Output the (x, y) coordinate of the center of the cell containing the given text.  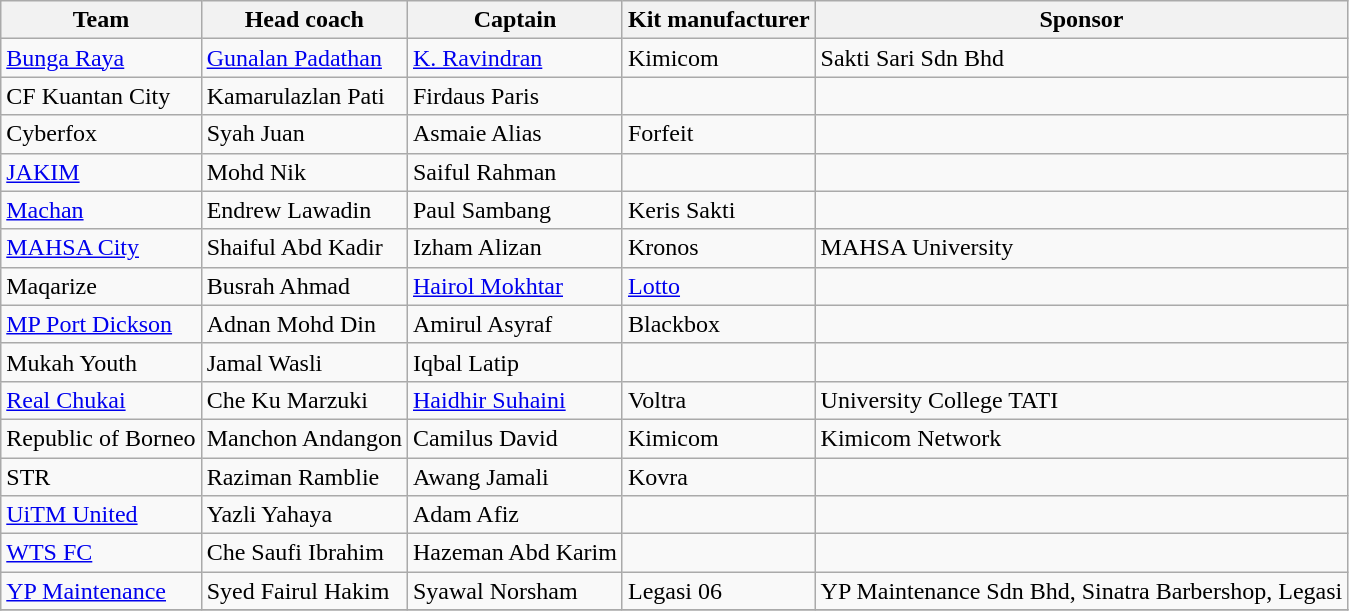
Awang Jamali (514, 477)
Machan (101, 210)
Maqarize (101, 286)
Busrah Ahmad (304, 286)
Raziman Ramblie (304, 477)
Head coach (304, 20)
Che Ku Marzuki (304, 400)
Sakti Sari Sdn Bhd (1082, 58)
Camilus David (514, 438)
Hazeman Abd Karim (514, 553)
UiTM United (101, 515)
Republic of Borneo (101, 438)
Saiful Rahman (514, 172)
Jamal Wasli (304, 362)
YP Maintenance (101, 591)
Team (101, 20)
MAHSA City (101, 248)
Syah Juan (304, 134)
Adnan Mohd Din (304, 324)
JAKIM (101, 172)
Real Chukai (101, 400)
Adam Afiz (514, 515)
Kit manufacturer (718, 20)
Mukah Youth (101, 362)
Syed Fairul Hakim (304, 591)
K. Ravindran (514, 58)
Hairol Mokhtar (514, 286)
Izham Alizan (514, 248)
Keris Sakti (718, 210)
Blackbox (718, 324)
Iqbal Latip (514, 362)
Legasi 06 (718, 591)
MAHSA University (1082, 248)
CF Kuantan City (101, 96)
Endrew Lawadin (304, 210)
STR (101, 477)
YP Maintenance Sdn Bhd, Sinatra Barbershop, Legasi (1082, 591)
Manchon Andangon (304, 438)
Kovra (718, 477)
Gunalan Padathan (304, 58)
Shaiful Abd Kadir (304, 248)
Amirul Asyraf (514, 324)
Lotto (718, 286)
Firdaus Paris (514, 96)
Syawal Norsham (514, 591)
Sponsor (1082, 20)
Cyberfox (101, 134)
Kimicom Network (1082, 438)
Asmaie Alias (514, 134)
WTS FC (101, 553)
Forfeit (718, 134)
Kamarulazlan Pati (304, 96)
Yazli Yahaya (304, 515)
Kronos (718, 248)
Voltra (718, 400)
Che Saufi Ibrahim (304, 553)
MP Port Dickson (101, 324)
Paul Sambang (514, 210)
University College TATI (1082, 400)
Haidhir Suhaini (514, 400)
Mohd Nik (304, 172)
Captain (514, 20)
Bunga Raya (101, 58)
